From the cell containing the given text, extract its center point as [X, Y] coordinate. 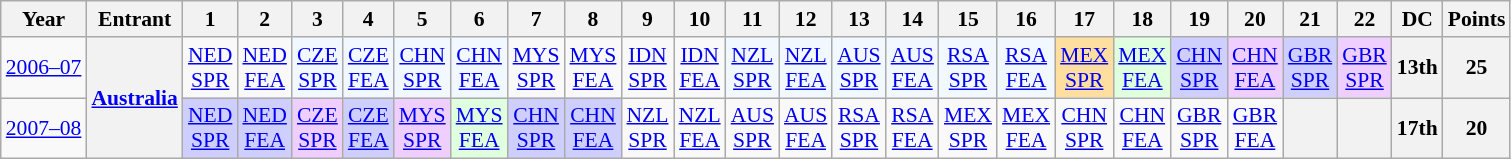
18 [1142, 19]
2007–08 [44, 128]
DC [1418, 19]
3 [318, 19]
10 [700, 19]
21 [1310, 19]
19 [1199, 19]
17 [1084, 19]
Points [1477, 19]
14 [912, 19]
IDNSPR [647, 68]
2006–07 [44, 68]
11 [752, 19]
12 [806, 19]
6 [480, 19]
25 [1477, 68]
13th [1418, 68]
2 [264, 19]
17th [1418, 128]
9 [647, 19]
5 [422, 19]
13 [858, 19]
IDNFEA [700, 68]
7 [536, 19]
22 [1364, 19]
Australia [134, 98]
Year [44, 19]
Entrant [134, 19]
GBRFEA [1255, 128]
15 [968, 19]
8 [594, 19]
16 [1026, 19]
4 [368, 19]
1 [210, 19]
